Scan for the cell matching the given text and deliver its (x, y) coordinate at center. 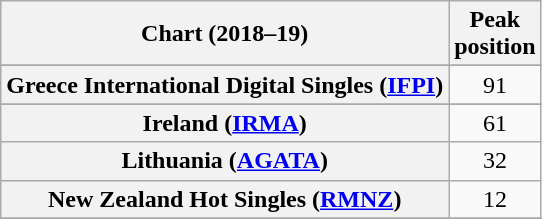
Lithuania (AGATA) (225, 161)
Peakposition (495, 34)
32 (495, 161)
Greece International Digital Singles (IFPI) (225, 85)
Chart (2018–19) (225, 34)
New Zealand Hot Singles (RMNZ) (225, 199)
91 (495, 85)
Ireland (IRMA) (225, 123)
61 (495, 123)
12 (495, 199)
